Detect which cell encompasses the target text, then output its [X, Y] center coordinate. 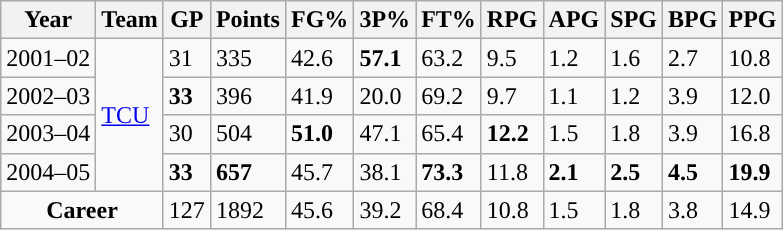
2003–04 [48, 134]
TCU [130, 115]
47.1 [385, 134]
2.5 [634, 172]
FG% [319, 20]
2001–02 [48, 58]
41.9 [319, 96]
504 [248, 134]
Career [82, 210]
1.6 [634, 58]
3.8 [693, 210]
2.1 [574, 172]
39.2 [385, 210]
2.7 [693, 58]
657 [248, 172]
335 [248, 58]
BPG [693, 20]
63.2 [449, 58]
9.5 [512, 58]
Year [48, 20]
51.0 [319, 134]
68.4 [449, 210]
42.6 [319, 58]
GP [186, 20]
20.0 [385, 96]
Team [130, 20]
30 [186, 134]
1.1 [574, 96]
3P% [385, 20]
73.3 [449, 172]
Points [248, 20]
FT% [449, 20]
19.9 [752, 172]
12.0 [752, 96]
2002–03 [48, 96]
SPG [634, 20]
69.2 [449, 96]
396 [248, 96]
65.4 [449, 134]
31 [186, 58]
APG [574, 20]
PPG [752, 20]
9.7 [512, 96]
1892 [248, 210]
57.1 [385, 58]
12.2 [512, 134]
11.8 [512, 172]
45.7 [319, 172]
127 [186, 210]
2004–05 [48, 172]
38.1 [385, 172]
4.5 [693, 172]
RPG [512, 20]
16.8 [752, 134]
45.6 [319, 210]
14.9 [752, 210]
